For the text-containing cell, return its midpoint in (x, y) coordinate format. 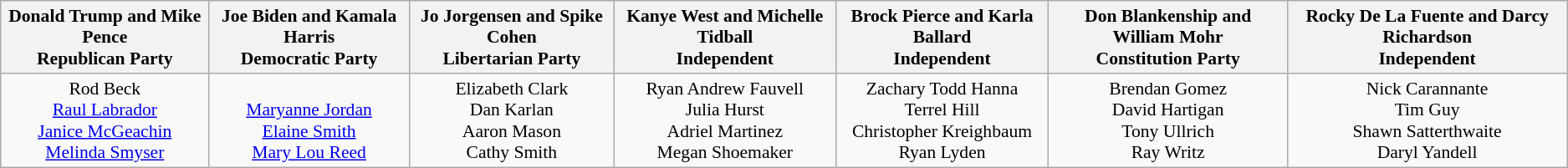
Donald Trump and Mike PenceRepublican Party (105, 37)
Don Blankenship and William MohrConstitution Party (1168, 37)
Jo Jorgensen and Spike CohenLibertarian Party (512, 37)
Rod BeckRaul LabradorJanice McGeachinMelinda Smyser (105, 120)
Elizabeth ClarkDan KarlanAaron MasonCathy Smith (512, 120)
Zachary Todd HannaTerrel HillChristopher KreighbaumRyan Lyden (942, 120)
Kanye West and Michelle TidballIndependent (724, 37)
Joe Biden and Kamala HarrisDemocratic Party (309, 37)
Ryan Andrew FauvellJulia HurstAdriel MartinezMegan Shoemaker (724, 120)
Maryanne JordanElaine SmithMary Lou Reed (309, 120)
Rocky De La Fuente and Darcy RichardsonIndependent (1428, 37)
Nick CarannanteTim GuyShawn SatterthwaiteDaryl Yandell (1428, 120)
Brock Pierce and Karla BallardIndependent (942, 37)
Brendan GomezDavid HartiganTony UllrichRay Writz (1168, 120)
